For the text-containing cell, return its midpoint in (x, y) coordinate format. 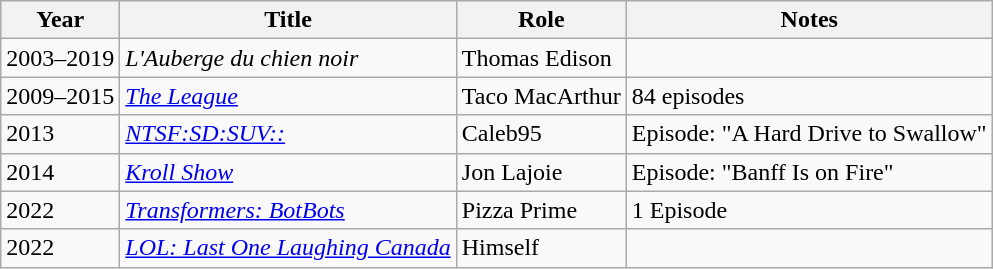
L'Auberge du chien noir (288, 58)
Kroll Show (288, 172)
Role (541, 20)
The League (288, 96)
Caleb95 (541, 134)
Title (288, 20)
Jon Lajoie (541, 172)
Year (60, 20)
1 Episode (809, 210)
2009–2015 (60, 96)
84 episodes (809, 96)
2003–2019 (60, 58)
Thomas Edison (541, 58)
Episode: "Banff Is on Fire" (809, 172)
Notes (809, 20)
LOL: Last One Laughing Canada (288, 248)
2014 (60, 172)
Episode: "A Hard Drive to Swallow" (809, 134)
NTSF:SD:SUV:: (288, 134)
Himself (541, 248)
2013 (60, 134)
Taco MacArthur (541, 96)
Transformers: BotBots (288, 210)
Pizza Prime (541, 210)
